Extract the (x, y) coordinate from the center of the cell holding the provided text.  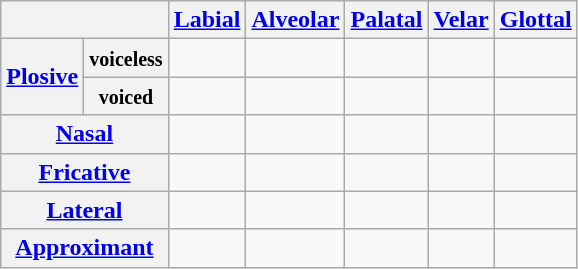
Approximant (84, 248)
Velar (461, 20)
Glottal (536, 20)
Palatal (386, 20)
Labial (207, 20)
voiced (126, 96)
Lateral (84, 210)
Fricative (84, 172)
Alveolar (296, 20)
Nasal (84, 134)
voiceless (126, 58)
Plosive (42, 77)
